Find where the given text appears and provide that cell's center as (x, y) coordinate. 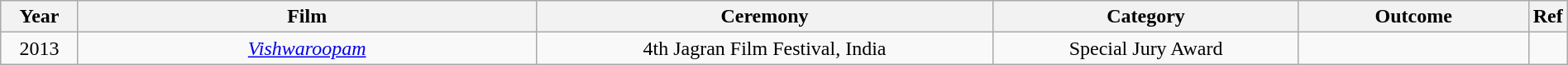
Film (307, 17)
Special Jury Award (1146, 48)
4th Jagran Film Festival, India (764, 48)
2013 (40, 48)
Ceremony (764, 17)
Outcome (1413, 17)
Vishwaroopam (307, 48)
Year (40, 17)
Category (1146, 17)
Ref (1548, 17)
